Detect which cell encompasses the target text, then output its [x, y] center coordinate. 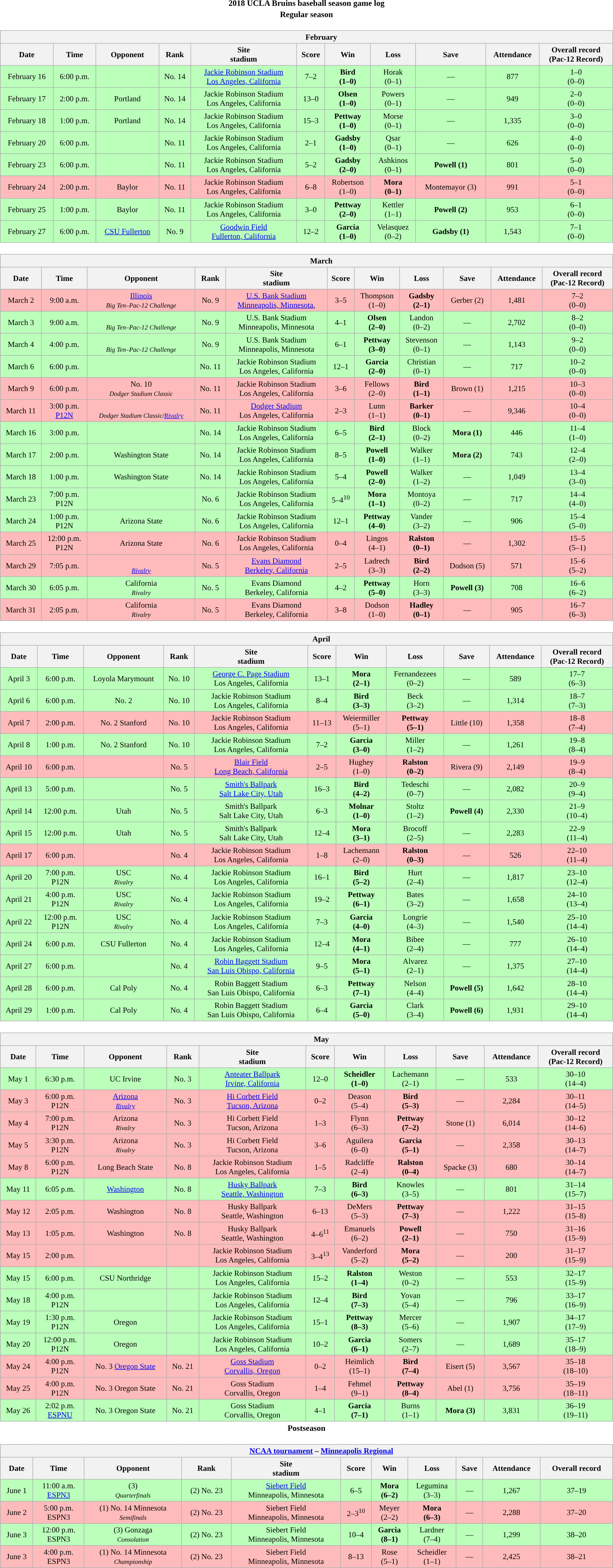
1,222 [511, 1211]
906 [517, 521]
April 3 [19, 678]
10–4 [356, 1535]
May 13 [18, 1234]
3,567 [511, 1366]
Powell (5) [467, 988]
3–0(0–0) [576, 121]
Montoya(0–2) [421, 499]
3–0 [311, 209]
Alvarez(2–1) [415, 966]
Pettway(8–4) [410, 1388]
Stone (1) [460, 1123]
Ralston(0–2) [415, 767]
Powell (2) [451, 209]
Yovan(5–4) [410, 1300]
571 [517, 565]
Overall record [576, 1468]
10–4(0–0) [577, 411]
Thompson(1–0) [377, 300]
March 23 [21, 499]
12–0 [320, 1079]
877 [512, 77]
12–2 [311, 231]
May 4 [18, 1123]
Mora(6–2) [389, 1490]
Little (10) [467, 723]
4:00 p.m. [64, 344]
March 3 [21, 322]
Walker(1–1) [421, 455]
Qsar(0–1) [393, 143]
1,543 [512, 231]
29–10(14–4) [577, 1010]
Garcia(4–0) [361, 922]
1,481 [517, 300]
28–10(14–4) [577, 988]
Mora(5–2) [410, 1256]
Vander(3–2) [421, 521]
Somers(2–7) [410, 1344]
May 24 [18, 1366]
526 [516, 855]
1,689 [511, 1344]
February 20 [27, 143]
24–10(13–4) [577, 899]
3,756 [511, 1388]
Mora(6–3) [432, 1512]
18–8(7–4) [577, 723]
Hurt(2–4) [415, 877]
1–4 [320, 1388]
11:00 a.m.ESPN3 [58, 1490]
Powell(2–0) [377, 477]
Bird(5–2) [361, 877]
3:00 p.m.P12N [64, 411]
8–2(0–0) [577, 322]
6–4 [322, 1010]
Deason(5–4) [360, 1101]
5:00 p.m. [60, 789]
April 24 [19, 944]
32–17(15–9) [576, 1278]
Blair FieldLong Beach, California [251, 767]
Garcia(8–1) [389, 1535]
Robertson(1–0) [348, 187]
2–3 [341, 411]
Mora(2–1) [361, 678]
Bird(3–3) [361, 701]
15–2 [320, 1278]
30–11(14–5) [576, 1101]
949 [512, 99]
Pettway(7–2) [410, 1123]
Mora (1) [467, 432]
9–5 [322, 966]
9–2(0–0) [577, 344]
3–413 [320, 1256]
1,642 [516, 988]
626 [512, 143]
Long Beach State [125, 1167]
6–1 [341, 344]
2,288 [511, 1512]
4–611 [320, 1234]
4–2 [341, 588]
Pettway(1–0) [348, 121]
April 10 [19, 767]
Pettway(5–0) [377, 588]
Gerber (2) [467, 300]
2,425 [511, 1557]
Pettway(2–0) [348, 209]
Stevenson(0–1) [421, 344]
May [306, 1039]
March 16 [21, 432]
Abel (1) [460, 1388]
3,831 [511, 1410]
Pettway(7–3) [410, 1211]
8–4 [322, 701]
35–19(18–11) [576, 1388]
Horn(3–3) [421, 588]
Pettway(7–1) [361, 988]
Garcia(2–0) [377, 367]
Garcia(7–1) [360, 1410]
Nelson(4–4) [415, 988]
Radcliffe(2–4) [360, 1167]
25–10(14–4) [577, 922]
1,299 [511, 1535]
8–13 [356, 1557]
796 [511, 1300]
Clark(3–4) [415, 1010]
12–4(2–0) [577, 455]
May 5 [18, 1145]
April [306, 639]
June 2 [17, 1512]
NCAA tournament – Minneapolis Regional [306, 1451]
1,267 [511, 1490]
750 [511, 1234]
February 23 [27, 165]
Bird(7–3) [360, 1300]
30–12(14–6) [576, 1123]
2–0(0–0) [576, 99]
19–2 [322, 899]
27–10(14–4) [577, 966]
Meyer(2–2) [389, 1512]
533 [511, 1079]
Scheidler(1–1) [432, 1557]
Molnar(1–0) [361, 811]
2,702 [517, 322]
6–8 [311, 187]
Mercer(5–6) [410, 1322]
Morse(0–1) [393, 121]
Garcia(1–0) [348, 231]
Mora (3) [460, 1410]
Ashkinos(0–1) [393, 165]
Rivera (9) [467, 767]
35–17(18–9) [576, 1344]
Hadley(0–1) [421, 610]
Ralston(1–4) [360, 1278]
February 16 [27, 77]
3:30 p.m.P12N [60, 1145]
30–14(14–7) [576, 1167]
Powell (1) [451, 165]
18–7(7–3) [577, 701]
15–1 [320, 1322]
Olsen(2–0) [377, 322]
2,149 [516, 767]
1–8 [322, 855]
38–21 [576, 1557]
Powers(0–1) [393, 99]
February 17 [27, 99]
March 4 [21, 344]
Stoltz(1–2) [415, 811]
March 29 [21, 565]
1–0(0–0) [576, 77]
Emanuels(6–2) [360, 1234]
777 [516, 944]
Bird(2–1) [377, 432]
(1) No. 14 MinnesotaSemifinals [133, 1512]
April 22 [19, 922]
(1) No. 14 MinnesotaChampionship [133, 1557]
Spacke (3) [460, 1167]
May 8 [18, 1167]
Scheidler(1–0) [360, 1079]
22–10(11–4) [577, 855]
Bird(1–0) [348, 77]
May 1 [18, 1079]
9,346 [517, 411]
19–8(8–4) [577, 744]
Tedeschi(0–7) [415, 789]
Lachemann(2–0) [361, 855]
2–1 [311, 143]
1,049 [517, 477]
Mora (2) [467, 455]
3:00 p.m. [64, 432]
6:30 p.m. [60, 1079]
Beck(3–2) [415, 701]
DeMers(5–3) [360, 1211]
10–3(0–0) [577, 389]
Powell(1–0) [377, 455]
Bibee(2–4) [415, 944]
Brocoff(2–5) [415, 833]
15–5(5–1) [577, 543]
743 [517, 455]
31–15(15–8) [576, 1211]
34–17(17–9) [576, 1322]
Fernandezees(0–2) [415, 678]
March 17 [21, 455]
Lardner(7–4) [432, 1535]
37–19 [576, 1490]
1,907 [511, 1322]
Pettway(3–0) [377, 344]
Gadsby(1–0) [348, 143]
Anteater BallparkIrvine, California [252, 1079]
4–0(0–0) [576, 143]
Bird(4–2) [361, 789]
Heimlich(15–1) [360, 1366]
Garcia(5–0) [361, 1010]
15–3 [311, 121]
1–5 [320, 1167]
1,375 [516, 966]
1,335 [512, 121]
March 24 [21, 521]
1,302 [517, 543]
33–17(16–9) [576, 1300]
7–1(0–0) [576, 231]
680 [511, 1167]
No. 10 Dodger Stadium Classic [141, 389]
April 7 [19, 723]
May 12 [18, 1211]
Kettler(1–1) [393, 209]
Lunn(1–1) [377, 411]
May 25 [18, 1388]
2,283 [516, 833]
1,658 [516, 899]
March [306, 261]
1–3 [320, 1123]
Vanderford(5–2) [360, 1256]
March 25 [21, 543]
Brown (1) [467, 389]
19–9(8–4) [577, 767]
Bird(5–3) [410, 1101]
7–2(0–0) [577, 300]
(3) GonzagaConsolation [133, 1535]
Lingos(4–1) [377, 543]
1:00 p.m.P12N [64, 521]
April 6 [19, 701]
Fellows(2–0) [377, 389]
14–4(4–0) [577, 499]
Powell (3) [467, 588]
22–9(11–4) [577, 833]
21–9(10–4) [577, 811]
2–310 [356, 1512]
Ralston(0–1) [421, 543]
15–6(5–2) [577, 565]
2,358 [511, 1145]
Ladrech(3–3) [377, 565]
905 [517, 610]
April 14 [19, 811]
UC Irvine [125, 1079]
2,082 [516, 789]
Mora(5–1) [361, 966]
Gadsby (1) [451, 231]
Mora(1–1) [377, 499]
April 21 [19, 899]
2,330 [516, 811]
April 15 [19, 833]
Flynn(6–3) [360, 1123]
Pettway(5–1) [415, 723]
37–20 [576, 1512]
Loyola Marymount [123, 678]
May 11 [18, 1189]
1:30 p.m.P12N [60, 1322]
Gadsby(2–1) [421, 300]
Mora(4–1) [361, 944]
Legumina(3–3) [432, 1490]
1,358 [516, 723]
Bird(7–4) [410, 1366]
5–410 [341, 499]
April 28 [19, 988]
5–4 [341, 477]
Montemayor (3) [451, 187]
April 27 [19, 966]
3–5 [341, 300]
Velasquez(0–2) [393, 231]
10–2(0–0) [577, 367]
589 [516, 678]
Pettway(6–1) [361, 899]
Block(0–2) [421, 432]
February 25 [27, 209]
February 24 [27, 187]
Powell(2–1) [410, 1234]
553 [511, 1278]
4:00 p.m.ESPN3 [58, 1557]
1,261 [516, 744]
31–14(15–7) [576, 1189]
March 11 [21, 411]
16–7(6–3) [577, 610]
Christian(0–1) [421, 367]
708 [517, 588]
March 6 [21, 367]
Pettway(8–3) [360, 1322]
Pettway(4–0) [377, 521]
March 9 [21, 389]
13–1 [322, 678]
April 8 [19, 744]
May 19 [18, 1322]
16–6(6–2) [577, 588]
7:05 p.m. [64, 565]
Lachemann(2–1) [410, 1079]
1,817 [516, 877]
March 2 [21, 300]
Ralston(0–3) [415, 855]
Mora(3–1) [361, 833]
U.S. Bank StadiumMinneapolis, Minnesota, [276, 300]
Dodson(1–0) [377, 610]
6,014 [511, 1123]
38–20 [576, 1535]
Hughey(1–0) [361, 767]
5–0(0–0) [576, 165]
1,931 [516, 1010]
Bird(6–3) [360, 1189]
Powell (4) [467, 811]
Dodger Stadium Classic/Rivalry [141, 411]
March 30 [21, 588]
April 20 [19, 877]
1,143 [517, 344]
March 18 [21, 477]
George C. Page StadiumLos Angeles, California [251, 678]
6–1(0–0) [576, 209]
23–10(12–4) [577, 877]
Knowles(3–5) [410, 1189]
11–4(1–0) [577, 432]
20–9(9–4) [577, 789]
Bates(3–2) [415, 899]
16–1 [322, 877]
IllinoisBig Ten–Pac-12 Challenge [141, 300]
10–2 [320, 1344]
5–2 [311, 165]
31–17(15–9) [576, 1256]
5–1(0–0) [576, 187]
Rose(5–1) [389, 1557]
13–4(3–0) [577, 477]
953 [512, 209]
200 [511, 1256]
8–5 [341, 455]
11–13 [322, 723]
Mora(0–1) [393, 187]
1:05 p.m. [60, 1234]
3–8 [341, 610]
Powell (6) [467, 1010]
Burns(1–1) [410, 1410]
April 17 [19, 855]
16–3 [322, 789]
2,284 [511, 1101]
Landon(0–2) [421, 322]
Garcia(3–0) [361, 744]
Olsen(1–0) [348, 99]
March 31 [21, 610]
1,215 [517, 389]
36–19(19–11) [576, 1410]
35–18(18–10) [576, 1366]
12:00 p.m.ESPN3 [58, 1535]
May 26 [18, 1410]
Weston(0–2) [410, 1278]
April 13 [19, 789]
30–13(14–7) [576, 1145]
Barker(0–1) [421, 411]
May 3 [18, 1101]
Weiermiller(5–1) [361, 723]
1,314 [516, 701]
February [306, 37]
Longrie(4–3) [415, 922]
Gadsby(2–0) [348, 165]
June 1 [17, 1490]
May 20 [18, 1344]
31–16(15–9) [576, 1234]
17–7(6–3) [577, 678]
2:02 p.m.ESPNU [60, 1410]
May 18 [18, 1300]
Bird(1–1) [421, 389]
5:00 p.m.ESPN3 [58, 1512]
26–10(14–4) [577, 944]
Garcia(6–1) [360, 1344]
Goodwin FieldFullerton, California [244, 231]
Dodger StadiumLos Angeles, California [276, 411]
CSU Northridge [125, 1278]
Dodson (5) [467, 565]
Bird(2–2) [421, 565]
Garcia(5–1) [410, 1145]
446 [517, 432]
6–13 [320, 1211]
Ralston(0–4) [410, 1167]
Rivalry [141, 565]
Horak(0–1) [393, 77]
13–0 [311, 99]
30–10(14–4) [576, 1079]
991 [512, 187]
Fehmel(9–1) [360, 1388]
Eisert (5) [460, 1366]
0–4 [341, 543]
15–4(5–0) [577, 521]
Walker(1–2) [421, 477]
Aguilera(6–0) [360, 1145]
February 18 [27, 121]
Miller(1–2) [415, 744]
(3) Quarterfinals [133, 1490]
April 29 [19, 1010]
1,540 [516, 922]
February 27 [27, 231]
No. 2 [123, 701]
